Return the [X, Y] coordinate for the center point of the cell that contains the specified text.  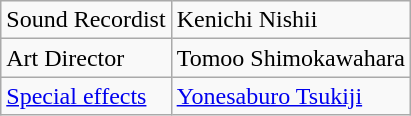
Yonesaburo Tsukiji [290, 96]
Kenichi Nishii [290, 20]
Sound Recordist [86, 20]
Tomoo Shimokawahara [290, 58]
Special effects [86, 96]
Art Director [86, 58]
